Identify which cell holds the provided text, then report its [X, Y] central coordinate. 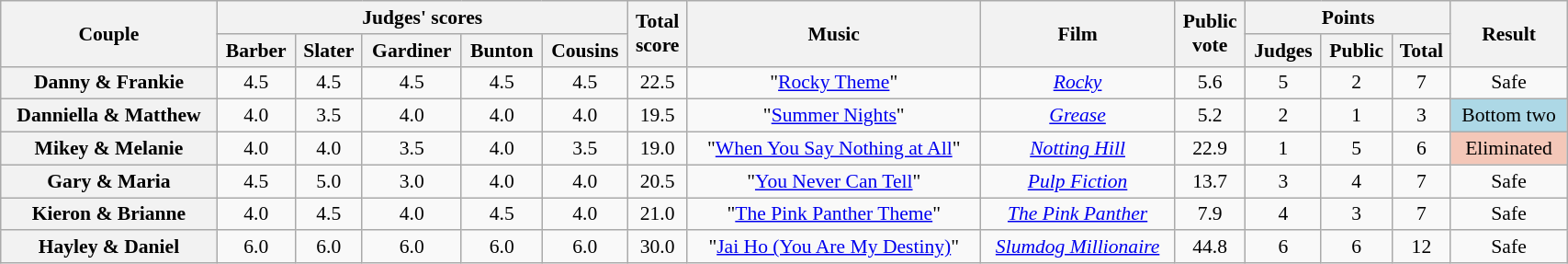
Couple [108, 33]
30.0 [658, 247]
5.2 [1211, 116]
Music [834, 33]
Total [1421, 51]
Danny & Frankie [108, 83]
19.0 [658, 149]
44.8 [1211, 247]
Hayley & Daniel [108, 247]
"When You Say Nothing at All" [834, 149]
Grease [1078, 116]
Film [1078, 33]
"You Never Can Tell" [834, 181]
12 [1421, 247]
3.0 [412, 181]
22.9 [1211, 149]
19.5 [658, 116]
Totalscore [658, 33]
21.0 [658, 214]
Judges' scores [423, 17]
Danniella & Matthew [108, 116]
7.9 [1211, 214]
Rocky [1078, 83]
Mikey & Melanie [108, 149]
Gary & Maria [108, 181]
"Rocky Theme" [834, 83]
Slater [329, 51]
5.6 [1211, 83]
20.5 [658, 181]
Kieron & Brianne [108, 214]
Result [1508, 33]
Bunton [502, 51]
Pulp Fiction [1078, 181]
Eliminated [1508, 149]
Publicvote [1211, 33]
Judges [1283, 51]
"Jai Ho (You Are My Destiny)" [834, 247]
5.0 [329, 181]
Public [1356, 51]
Points [1348, 17]
Cousins [584, 51]
"Summer Nights" [834, 116]
Notting Hill [1078, 149]
Bottom two [1508, 116]
"The Pink Panther Theme" [834, 214]
Barber [255, 51]
13.7 [1211, 181]
22.5 [658, 83]
Gardiner [412, 51]
Slumdog Millionaire [1078, 247]
The Pink Panther [1078, 214]
